Locate the cell with the specified text and output its (x, y) center coordinate. 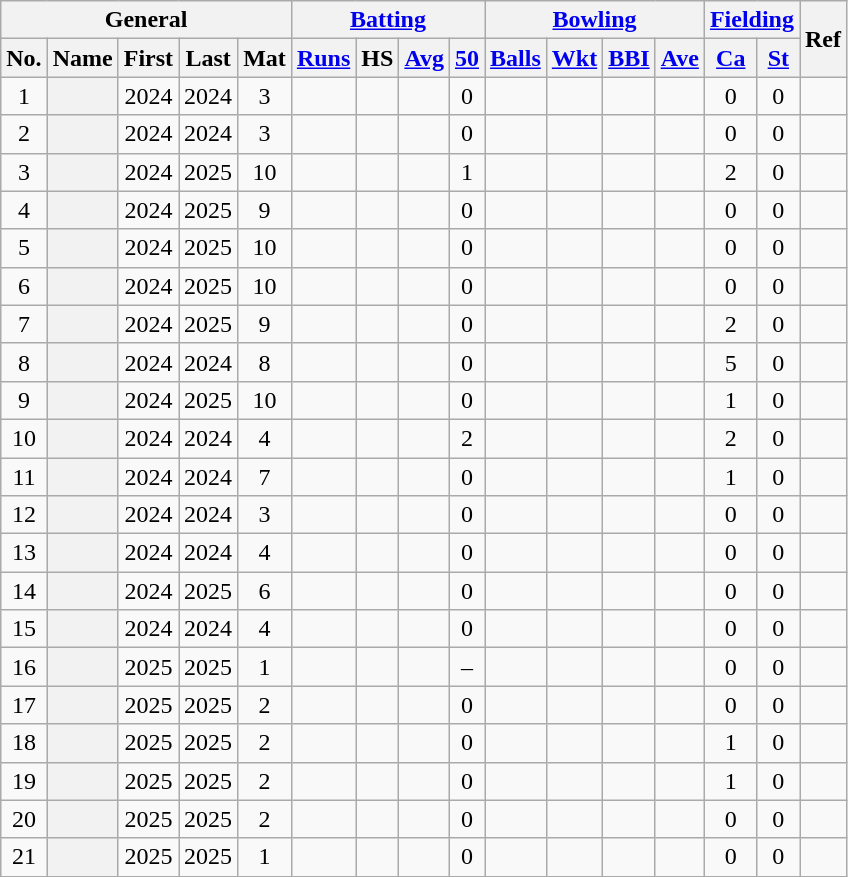
11 (24, 477)
18 (24, 743)
St (778, 58)
Mat (265, 58)
Ave (680, 58)
19 (24, 781)
First (148, 58)
Bowling (595, 20)
BBI (629, 58)
Ref (824, 39)
Fielding (752, 20)
12 (24, 515)
13 (24, 553)
– (466, 667)
No. (24, 58)
Last (208, 58)
General (146, 20)
Ca (730, 58)
20 (24, 819)
14 (24, 591)
Wkt (574, 58)
50 (466, 58)
16 (24, 667)
15 (24, 629)
Avg (424, 58)
HS (378, 58)
17 (24, 705)
Balls (516, 58)
Runs (323, 58)
Batting (388, 20)
21 (24, 857)
Name (82, 58)
